Scan for the cell matching the given text and deliver its (X, Y) coordinate at center. 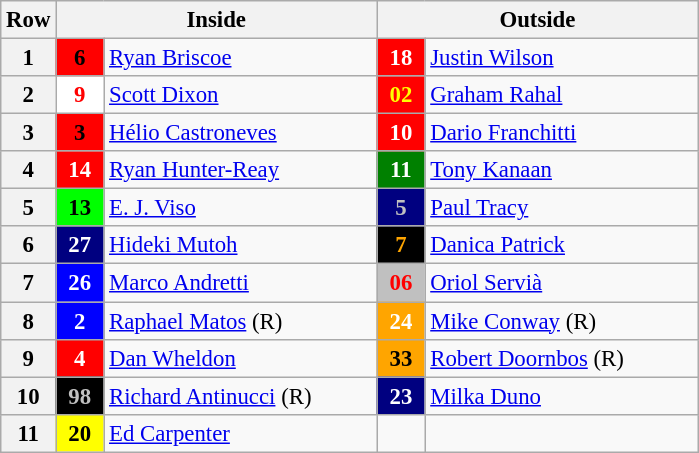
Graham Rahal (562, 95)
18 (401, 58)
26 (80, 283)
27 (80, 245)
Scott Dixon (240, 95)
Inside (216, 20)
Ed Carpenter (240, 433)
Mike Conway (R) (562, 321)
E. J. Viso (240, 208)
Paul Tracy (562, 208)
20 (80, 433)
8 (28, 321)
Hideki Mutoh (240, 245)
Hélio Castroneves (240, 133)
Robert Doornbos (R) (562, 358)
24 (401, 321)
Outside (538, 20)
Raphael Matos (R) (240, 321)
Oriol Servià (562, 283)
Marco Andretti (240, 283)
13 (80, 208)
02 (401, 95)
Ryan Briscoe (240, 58)
Tony Kanaan (562, 170)
98 (80, 396)
Dario Franchitti (562, 133)
06 (401, 283)
Ryan Hunter-Reay (240, 170)
Richard Antinucci (R) (240, 396)
Milka Duno (562, 396)
Danica Patrick (562, 245)
Row (28, 20)
1 (28, 58)
Dan Wheldon (240, 358)
Justin Wilson (562, 58)
33 (401, 358)
14 (80, 170)
23 (401, 396)
